Return the [x, y] coordinate for the center point of the cell that contains the specified text.  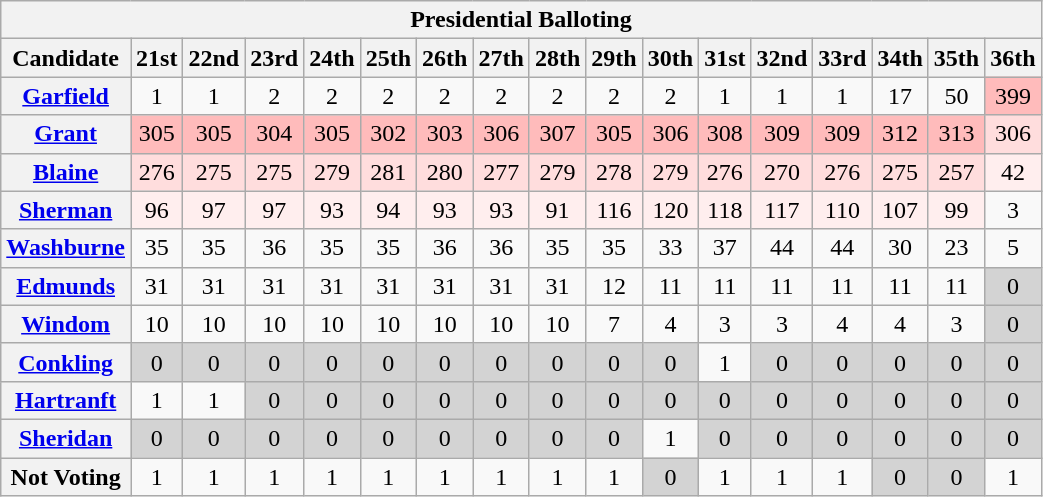
94 [388, 210]
21st [157, 58]
Conkling [66, 362]
17 [900, 96]
Presidential Balloting [521, 20]
Washburne [66, 248]
23rd [274, 58]
35th [956, 58]
Edmunds [66, 286]
280 [445, 172]
117 [782, 210]
313 [956, 134]
Grant [66, 134]
29th [614, 58]
96 [157, 210]
28th [557, 58]
50 [956, 96]
22nd [214, 58]
307 [557, 134]
110 [842, 210]
278 [614, 172]
32nd [782, 58]
34th [900, 58]
118 [725, 210]
312 [900, 134]
308 [725, 134]
7 [614, 324]
30 [900, 248]
37 [725, 248]
302 [388, 134]
25th [388, 58]
99 [956, 210]
303 [445, 134]
30th [670, 58]
27th [501, 58]
31st [725, 58]
23 [956, 248]
Garfield [66, 96]
5 [1013, 248]
116 [614, 210]
Hartranft [66, 400]
12 [614, 286]
281 [388, 172]
33rd [842, 58]
24th [332, 58]
304 [274, 134]
399 [1013, 96]
277 [501, 172]
257 [956, 172]
91 [557, 210]
42 [1013, 172]
Blaine [66, 172]
Not Voting [66, 477]
26th [445, 58]
Windom [66, 324]
107 [900, 210]
Candidate [66, 58]
36th [1013, 58]
270 [782, 172]
Sheridan [66, 438]
Sherman [66, 210]
120 [670, 210]
33 [670, 248]
